For the text-containing cell, return its midpoint in (X, Y) coordinate format. 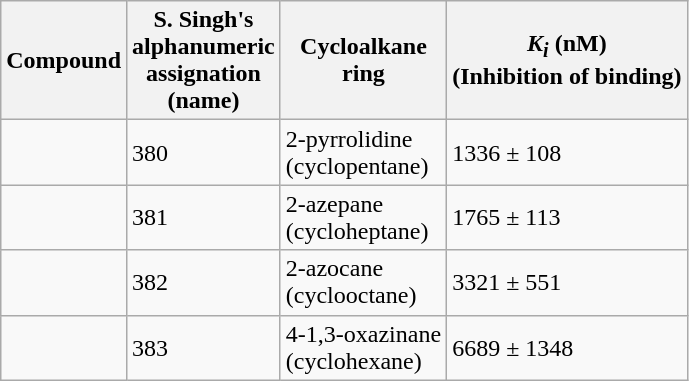
1336 ± 108 (567, 152)
S. Singh'salphanumericassignation(name) (204, 60)
6689 ± 1348 (567, 348)
380 (204, 152)
382 (204, 282)
Compound (64, 60)
3321 ± 551 (567, 282)
2-azepane(cycloheptane) (363, 218)
4-1,3-oxazinane(cyclohexane) (363, 348)
Cycloalkane ring (363, 60)
1765 ± 113 (567, 218)
2-pyrrolidine(cyclopentane) (363, 152)
383 (204, 348)
Ki (nM)(Inhibition of binding) (567, 60)
381 (204, 218)
2-azocane(cyclooctane) (363, 282)
